Scan for the cell matching the given text and deliver its [X, Y] coordinate at center. 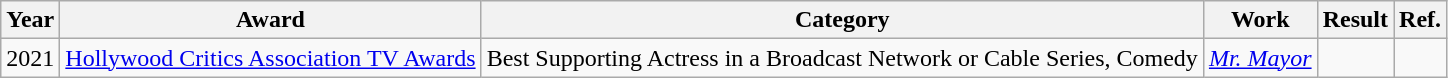
Category [842, 20]
Best Supporting Actress in a Broadcast Network or Cable Series, Comedy [842, 58]
Ref. [1420, 20]
2021 [30, 58]
Mr. Mayor [1260, 58]
Work [1260, 20]
Hollywood Critics Association TV Awards [270, 58]
Year [30, 20]
Award [270, 20]
Result [1355, 20]
